Return [X, Y] of the center of cell containing provided text 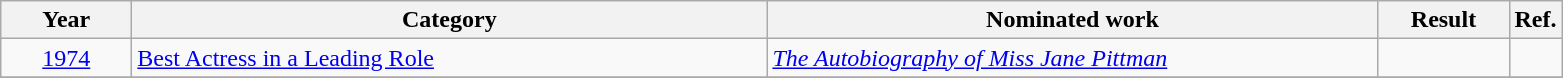
Category [450, 20]
Nominated work [1072, 20]
1974 [66, 58]
Best Actress in a Leading Role [450, 58]
Result [1444, 20]
The Autobiography of Miss Jane Pittman [1072, 58]
Year [66, 20]
Ref. [1536, 20]
